Detect which cell encompasses the target text, then output its (X, Y) center coordinate. 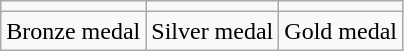
Silver medal (212, 31)
Gold medal (341, 31)
Bronze medal (74, 31)
